Detect which cell encompasses the target text, then output its [x, y] center coordinate. 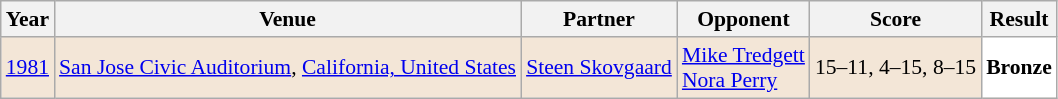
1981 [28, 68]
Mike Tredgett Nora Perry [744, 68]
Partner [599, 19]
Year [28, 19]
Bronze [1019, 68]
Venue [288, 19]
Result [1019, 19]
San Jose Civic Auditorium, California, United States [288, 68]
Opponent [744, 19]
Score [896, 19]
Steen Skovgaard [599, 68]
15–11, 4–15, 8–15 [896, 68]
